Locate the cell with the specified text and output its (x, y) center coordinate. 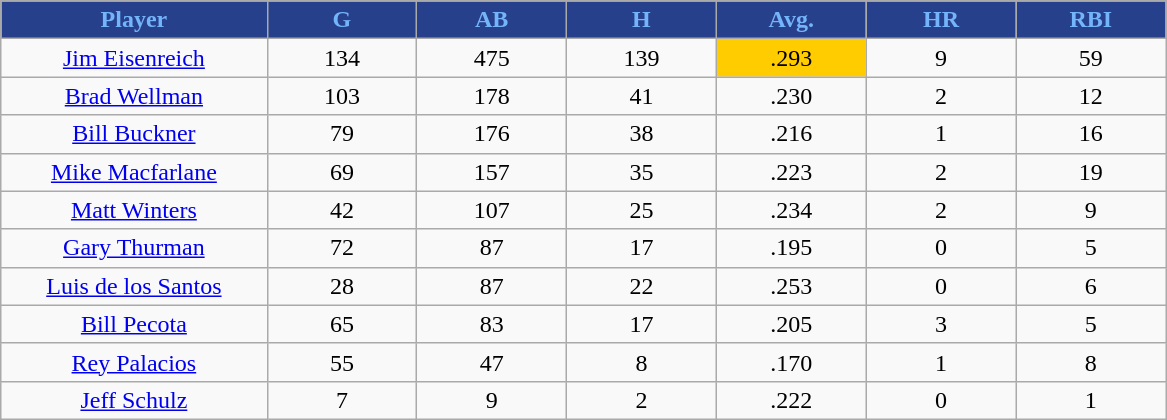
.222 (791, 400)
28 (342, 286)
RBI (1091, 20)
79 (342, 134)
HR (941, 20)
103 (342, 96)
Jeff Schulz (134, 400)
.216 (791, 134)
Rey Palacios (134, 362)
65 (342, 324)
157 (492, 172)
59 (1091, 58)
22 (642, 286)
Bill Buckner (134, 134)
.234 (791, 210)
.205 (791, 324)
.253 (791, 286)
Mike Macfarlane (134, 172)
55 (342, 362)
Avg. (791, 20)
475 (492, 58)
42 (342, 210)
.223 (791, 172)
25 (642, 210)
139 (642, 58)
Gary Thurman (134, 248)
69 (342, 172)
41 (642, 96)
16 (1091, 134)
Player (134, 20)
35 (642, 172)
47 (492, 362)
.195 (791, 248)
Bill Pecota (134, 324)
134 (342, 58)
176 (492, 134)
12 (1091, 96)
G (342, 20)
Matt Winters (134, 210)
Brad Wellman (134, 96)
83 (492, 324)
107 (492, 210)
7 (342, 400)
Luis de los Santos (134, 286)
H (642, 20)
19 (1091, 172)
72 (342, 248)
.293 (791, 58)
.230 (791, 96)
38 (642, 134)
6 (1091, 286)
Jim Eisenreich (134, 58)
178 (492, 96)
.170 (791, 362)
3 (941, 324)
AB (492, 20)
